Locate the cell with the specified text and output its [X, Y] center coordinate. 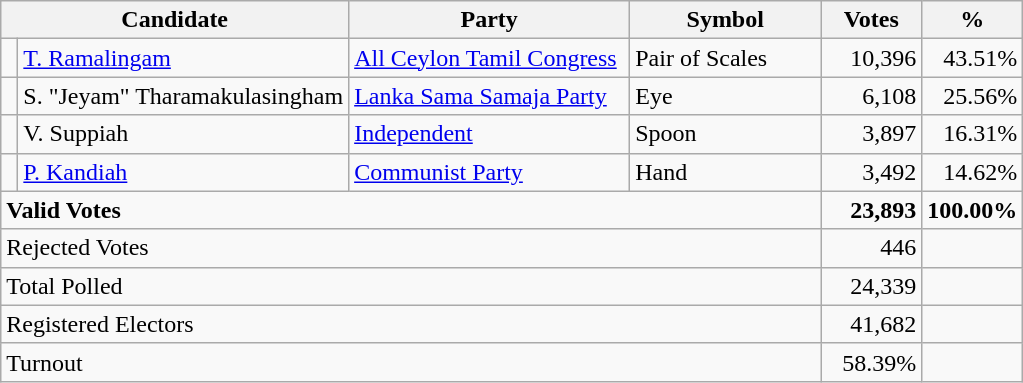
All Ceylon Tamil Congress [490, 58]
Rejected Votes [411, 248]
Lanka Sama Samaja Party [490, 96]
100.00% [972, 210]
Candidate [175, 20]
Valid Votes [411, 210]
S. "Jeyam" Tharamakulasingham [184, 96]
Independent [490, 134]
Registered Electors [411, 324]
Turnout [411, 362]
% [972, 20]
24,339 [872, 286]
Communist Party [490, 172]
6,108 [872, 96]
3,492 [872, 172]
Pair of Scales [726, 58]
446 [872, 248]
23,893 [872, 210]
Votes [872, 20]
Hand [726, 172]
Spoon [726, 134]
T. Ramalingam [184, 58]
Total Polled [411, 286]
58.39% [872, 362]
3,897 [872, 134]
Party [490, 20]
V. Suppiah [184, 134]
16.31% [972, 134]
P. Kandiah [184, 172]
25.56% [972, 96]
Symbol [726, 20]
Eye [726, 96]
14.62% [972, 172]
10,396 [872, 58]
43.51% [972, 58]
41,682 [872, 324]
